Return the (X, Y) coordinate for the center point of the cell that contains the specified text.  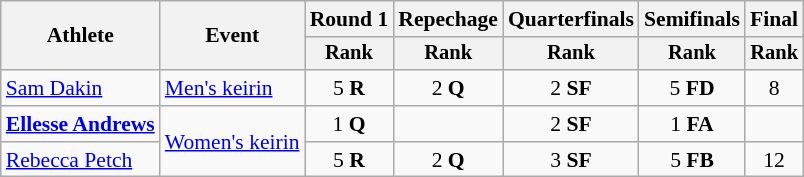
Final (774, 19)
Semifinals (692, 19)
Ellesse Andrews (80, 124)
Quarterfinals (571, 19)
Athlete (80, 36)
Sam Dakin (80, 88)
5 R (350, 88)
5 FD (692, 88)
1 FA (692, 124)
Event (232, 36)
Repechage (448, 19)
1 Q (350, 124)
Women's keirin (232, 142)
2 Q (448, 88)
Round 1 (350, 19)
8 (774, 88)
Men's keirin (232, 88)
